Locate the cell with the specified text and output its [x, y] center coordinate. 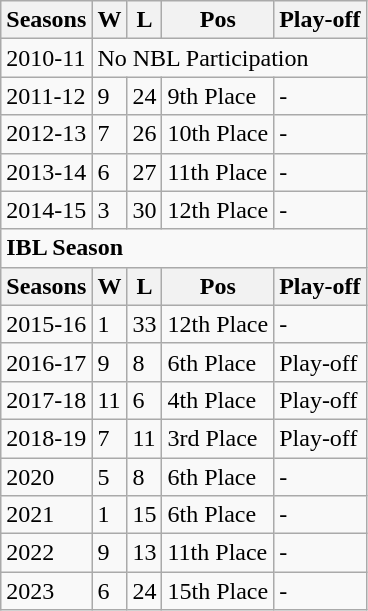
2021 [46, 515]
33 [144, 324]
2022 [46, 553]
15th Place [218, 591]
4th Place [218, 400]
30 [144, 210]
9th Place [218, 96]
2010-11 [46, 58]
10th Place [218, 134]
2016-17 [46, 362]
2018-19 [46, 438]
2014-15 [46, 210]
5 [110, 477]
2020 [46, 477]
2023 [46, 591]
No NBL Participation [229, 58]
2015-16 [46, 324]
2012-13 [46, 134]
26 [144, 134]
2011-12 [46, 96]
2017-18 [46, 400]
13 [144, 553]
3rd Place [218, 438]
IBL Season [184, 248]
2013-14 [46, 172]
15 [144, 515]
3 [110, 210]
27 [144, 172]
